Pinpoint the cell where the given text exists, returning its [X, Y] midpoint coordinate. 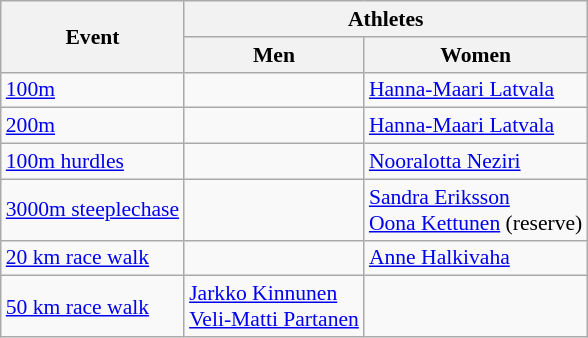
50 km race walk [92, 306]
Event [92, 36]
3000m steeplechase [92, 210]
Women [476, 55]
100m [92, 90]
100m hurdles [92, 162]
20 km race walk [92, 258]
Athletes [386, 19]
Sandra ErikssonOona Kettunen (reserve) [476, 210]
200m [92, 126]
Anne Halkivaha [476, 258]
Jarkko KinnunenVeli-Matti Partanen [274, 306]
Nooralotta Neziri [476, 162]
Men [274, 55]
